Identify which cell holds the provided text, then report its (X, Y) central coordinate. 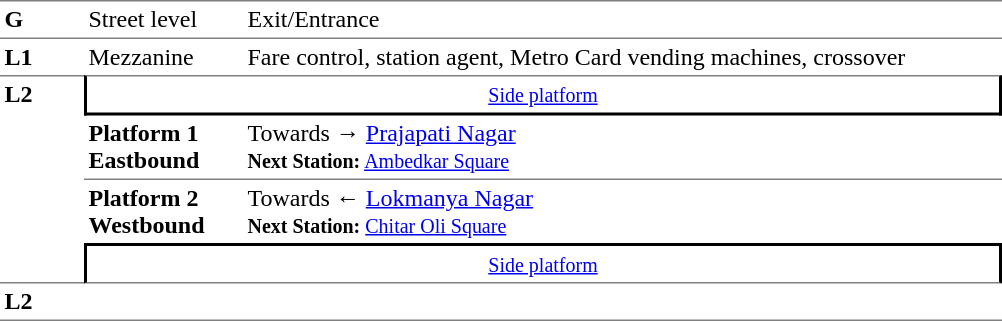
Exit/Entrance (622, 20)
Platform 2Westbound (164, 212)
Street level (164, 20)
Towards → Prajapati NagarNext Station: Ambedkar Square (622, 148)
L1 (42, 57)
Fare control, station agent, Metro Card vending machines, crossover (622, 57)
Mezzanine (164, 57)
G (42, 20)
Platform 1Eastbound (164, 148)
L2 (42, 179)
Towards ← Lokmanya NagarNext Station: Chitar Oli Square (622, 212)
